From the cell containing the given text, extract its center point as [x, y] coordinate. 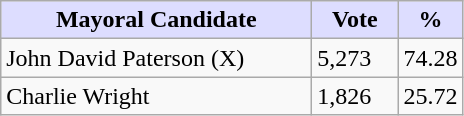
Mayoral Candidate [156, 20]
25.72 [430, 96]
5,273 [355, 58]
74.28 [430, 58]
John David Paterson (X) [156, 58]
Charlie Wright [156, 96]
1,826 [355, 96]
Vote [355, 20]
% [430, 20]
